Search for the cell housing the specified text and yield its (X, Y) center coordinate. 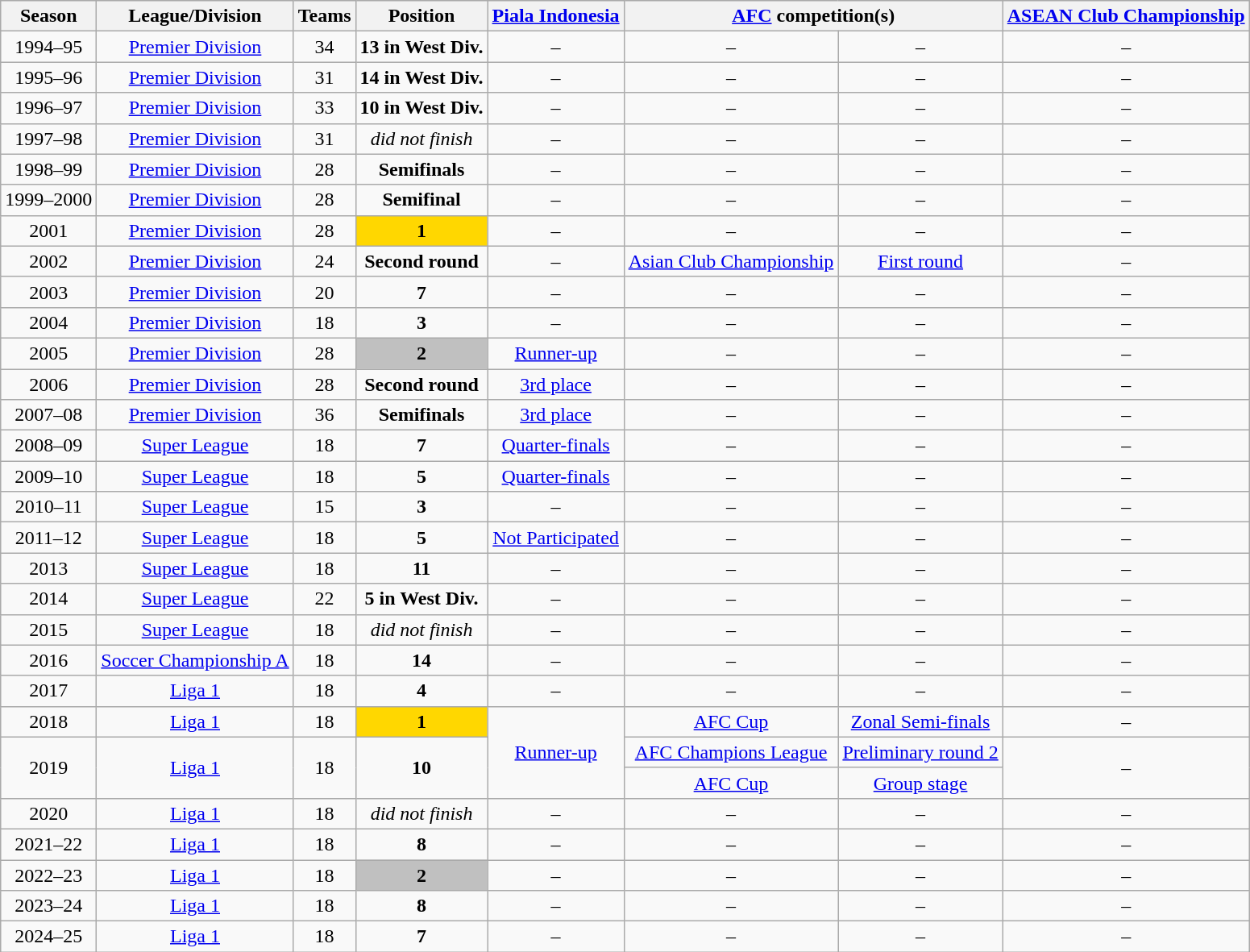
Soccer Championship A (195, 660)
1994–95 (48, 47)
Season (48, 16)
Piala Indonesia (556, 16)
1998–99 (48, 169)
5 in West Div. (422, 599)
2021–22 (48, 844)
14 in West Div. (422, 77)
Teams (324, 16)
2023–24 (48, 906)
14 (422, 660)
2006 (48, 385)
2016 (48, 660)
Semifinal (422, 200)
2007–08 (48, 415)
Group stage (920, 783)
2003 (48, 292)
10 (422, 767)
22 (324, 599)
20 (324, 292)
2011–12 (48, 538)
34 (324, 47)
AFC competition(s) (813, 16)
2024–25 (48, 937)
1999–2000 (48, 200)
Asian Club Championship (731, 261)
ASEAN Club Championship (1126, 16)
11 (422, 568)
2009–10 (48, 476)
League/Division (195, 16)
2008–09 (48, 446)
1997–98 (48, 139)
Preliminary round 2 (920, 752)
2018 (48, 721)
15 (324, 507)
First round (920, 261)
2017 (48, 691)
4 (422, 691)
13 in West Div. (422, 47)
2022–23 (48, 875)
2020 (48, 813)
1995–96 (48, 77)
2005 (48, 353)
24 (324, 261)
Not Participated (556, 538)
Position (422, 16)
2002 (48, 261)
33 (324, 108)
AFC Champions League (731, 752)
2015 (48, 630)
2013 (48, 568)
10 in West Div. (422, 108)
1996–97 (48, 108)
2004 (48, 322)
36 (324, 415)
2014 (48, 599)
2019 (48, 767)
Zonal Semi-finals (920, 721)
2010–11 (48, 507)
2001 (48, 231)
